Detect which cell encompasses the target text, then output its [X, Y] center coordinate. 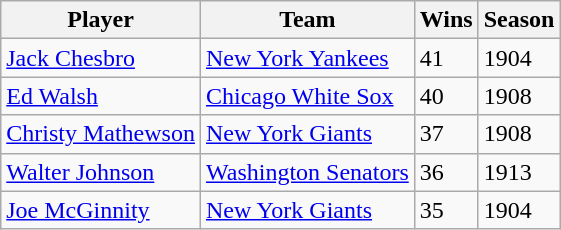
Season [519, 20]
Ed Walsh [101, 96]
Wins [446, 20]
1913 [519, 172]
Christy Mathewson [101, 134]
Washington Senators [307, 172]
41 [446, 58]
Player [101, 20]
Chicago White Sox [307, 96]
36 [446, 172]
40 [446, 96]
35 [446, 210]
37 [446, 134]
Walter Johnson [101, 172]
New York Yankees [307, 58]
Team [307, 20]
Joe McGinnity [101, 210]
Jack Chesbro [101, 58]
